Scan for the cell matching the given text and deliver its (X, Y) coordinate at center. 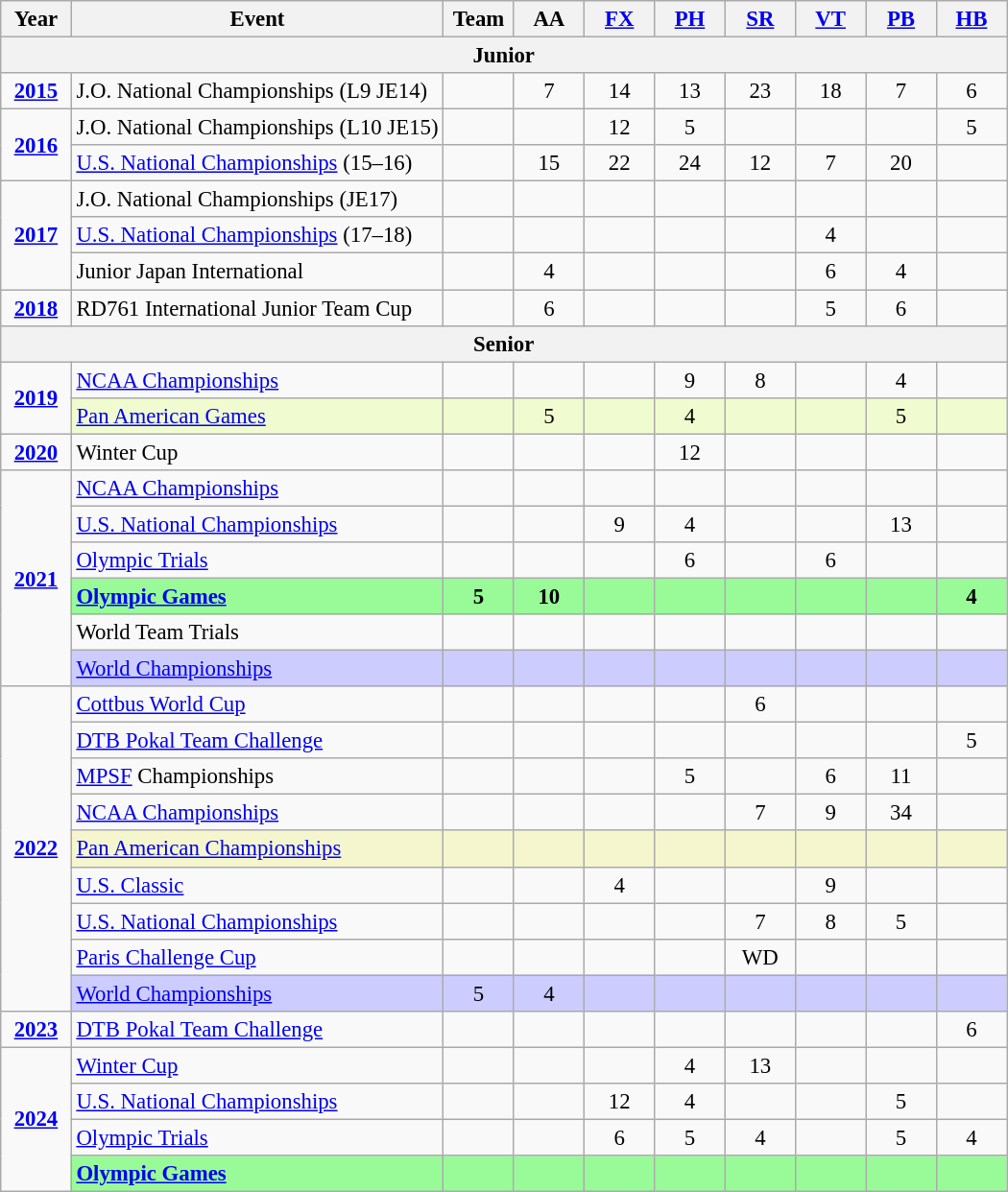
2021 (36, 579)
World Team Trials (257, 632)
PH (689, 19)
15 (549, 163)
U.S. National Championships (17–18) (257, 235)
Pan American Championships (257, 849)
SR (760, 19)
23 (760, 91)
2015 (36, 91)
RD761 International Junior Team Cup (257, 308)
2018 (36, 308)
2023 (36, 1030)
Cottbus World Cup (257, 704)
FX (620, 19)
J.O. National Championships (L10 JE15) (257, 128)
2022 (36, 848)
Junior Japan International (257, 272)
WD (760, 957)
2024 (36, 1119)
AA (549, 19)
MPSF Championships (257, 776)
34 (900, 813)
14 (620, 91)
2019 (36, 397)
2017 (36, 236)
HB (972, 19)
J.O. National Championships (L9 JE14) (257, 91)
Team (478, 19)
Event (257, 19)
18 (831, 91)
U.S. Classic (257, 885)
11 (900, 776)
U.S. National Championships (15–16) (257, 163)
2016 (36, 146)
24 (689, 163)
Pan American Games (257, 416)
J.O. National Championships (JE17) (257, 200)
VT (831, 19)
Year (36, 19)
20 (900, 163)
2020 (36, 452)
22 (620, 163)
Junior (504, 56)
Senior (504, 344)
PB (900, 19)
10 (549, 596)
Paris Challenge Cup (257, 957)
